Extract the [x, y] coordinate from the center of the cell holding the provided text.  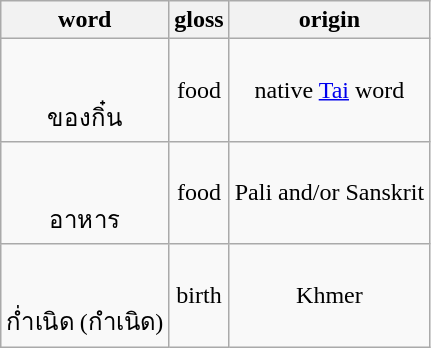
Khmer [329, 296]
อาหาร [85, 192]
word [85, 20]
gloss [199, 20]
ก่ำเนิด (กำเนิด) [85, 296]
birth [199, 296]
Pali and/or Sanskrit [329, 192]
origin [329, 20]
native Tai word [329, 90]
ของกิ๋น [85, 90]
